For the text-containing cell, return its midpoint in [X, Y] coordinate format. 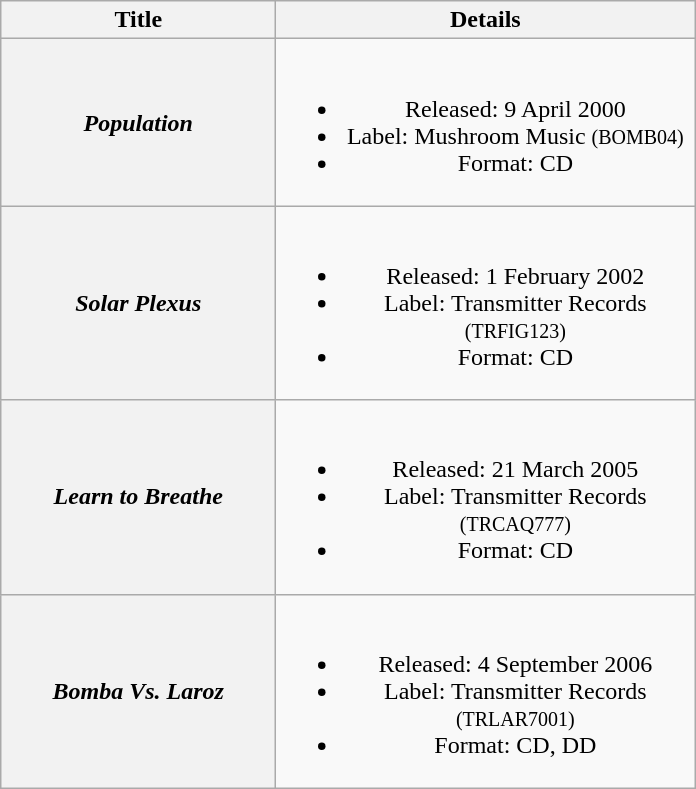
Solar Plexus [138, 303]
Released: 21 March 2005Label: Transmitter Records (TRCAQ777)Format: CD [486, 497]
Released: 9 April 2000Label: Mushroom Music (BOMB04)Format: CD [486, 122]
Learn to Breathe [138, 497]
Details [486, 20]
Released: 1 February 2002Label: Transmitter Records (TRFIG123)Format: CD [486, 303]
Bomba Vs. Laroz [138, 691]
Population [138, 122]
Released: 4 September 2006Label: Transmitter Records (TRLAR7001)Format: CD, DD [486, 691]
Title [138, 20]
